Identify which cell holds the provided text, then report its (X, Y) central coordinate. 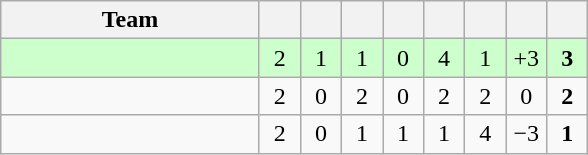
3 (568, 58)
+3 (526, 58)
−3 (526, 134)
Team (130, 20)
